Provide the [X, Y] coordinate of the cell's center where the given text is located.  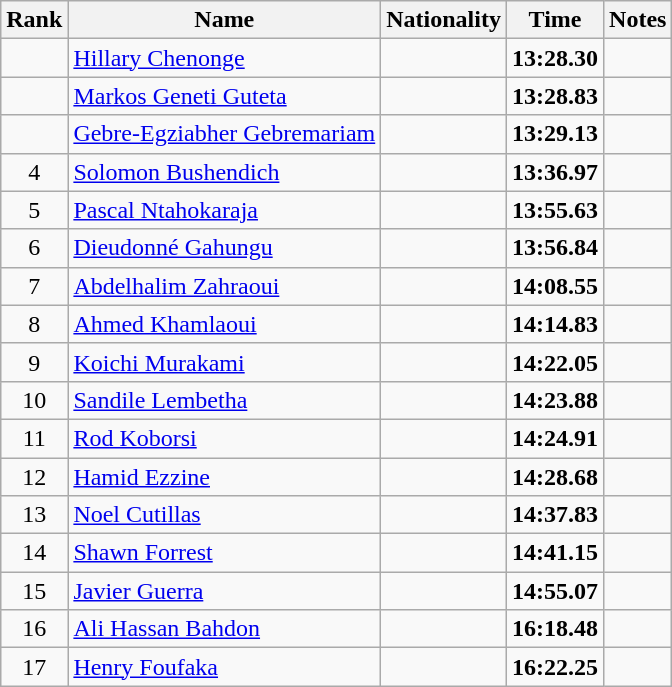
14 [34, 553]
6 [34, 248]
14:08.55 [554, 286]
Ahmed Khamlaoui [224, 324]
14:22.05 [554, 362]
14:41.15 [554, 553]
Hamid Ezzine [224, 477]
Notes [638, 20]
Name [224, 20]
17 [34, 667]
11 [34, 438]
Sandile Lembetha [224, 400]
4 [34, 172]
Nationality [444, 20]
13:28.83 [554, 96]
8 [34, 324]
Markos Geneti Guteta [224, 96]
12 [34, 477]
Dieudonné Gahungu [224, 248]
Time [554, 20]
9 [34, 362]
15 [34, 591]
Noel Cutillas [224, 515]
10 [34, 400]
16:22.25 [554, 667]
14:37.83 [554, 515]
14:28.68 [554, 477]
16 [34, 629]
13:29.13 [554, 134]
Javier Guerra [224, 591]
Rod Koborsi [224, 438]
Rank [34, 20]
13:36.97 [554, 172]
7 [34, 286]
14:23.88 [554, 400]
5 [34, 210]
16:18.48 [554, 629]
13 [34, 515]
13:55.63 [554, 210]
Hillary Chenonge [224, 58]
Gebre-Egziabher Gebremariam [224, 134]
Abdelhalim Zahraoui [224, 286]
Ali Hassan Bahdon [224, 629]
13:28.30 [554, 58]
Solomon Bushendich [224, 172]
Henry Foufaka [224, 667]
Shawn Forrest [224, 553]
14:55.07 [554, 591]
14:24.91 [554, 438]
Koichi Murakami [224, 362]
14:14.83 [554, 324]
13:56.84 [554, 248]
Pascal Ntahokaraja [224, 210]
